Search for the cell housing the specified text and yield its [X, Y] center coordinate. 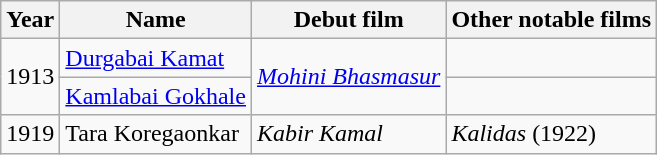
1919 [30, 134]
Year [30, 20]
Kabir Kamal [348, 134]
Other notable films [552, 20]
Kamlabai Gokhale [156, 96]
Name [156, 20]
Kalidas (1922) [552, 134]
Debut film [348, 20]
Tara Koregaonkar [156, 134]
Mohini Bhasmasur [348, 77]
1913 [30, 77]
Durgabai Kamat [156, 58]
